From the cell containing the given text, extract its center point as [X, Y] coordinate. 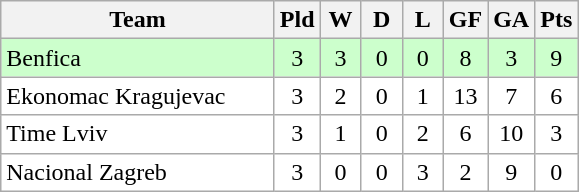
8 [465, 58]
Benfica [138, 58]
Pts [556, 20]
Ekonomac Kragujevac [138, 96]
Nacional Zagreb [138, 172]
D [382, 20]
GA [512, 20]
GF [465, 20]
13 [465, 96]
Time Lviv [138, 134]
W [340, 20]
10 [512, 134]
L [422, 20]
Pld [297, 20]
7 [512, 96]
Team [138, 20]
